Scan for the cell matching the given text and deliver its [X, Y] coordinate at center. 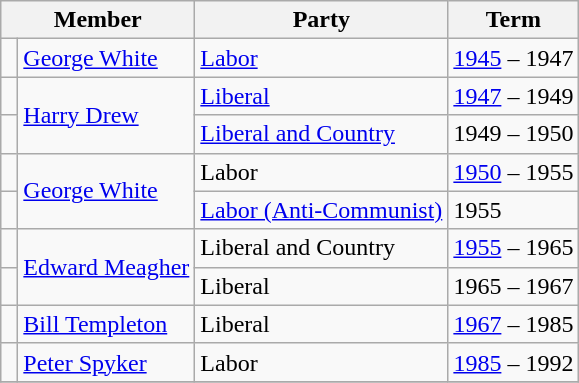
1950 – 1955 [514, 172]
Term [514, 20]
Harry Drew [106, 115]
1955 – 1965 [514, 248]
1967 – 1985 [514, 324]
Edward Meagher [106, 267]
Peter Spyker [106, 362]
1949 – 1950 [514, 134]
1955 [514, 210]
Bill Templeton [106, 324]
Party [322, 20]
1945 – 1947 [514, 58]
1965 – 1967 [514, 286]
1985 – 1992 [514, 362]
1947 – 1949 [514, 96]
Labor (Anti-Communist) [322, 210]
Member [98, 20]
